Identify which cell holds the provided text, then report its [x, y] central coordinate. 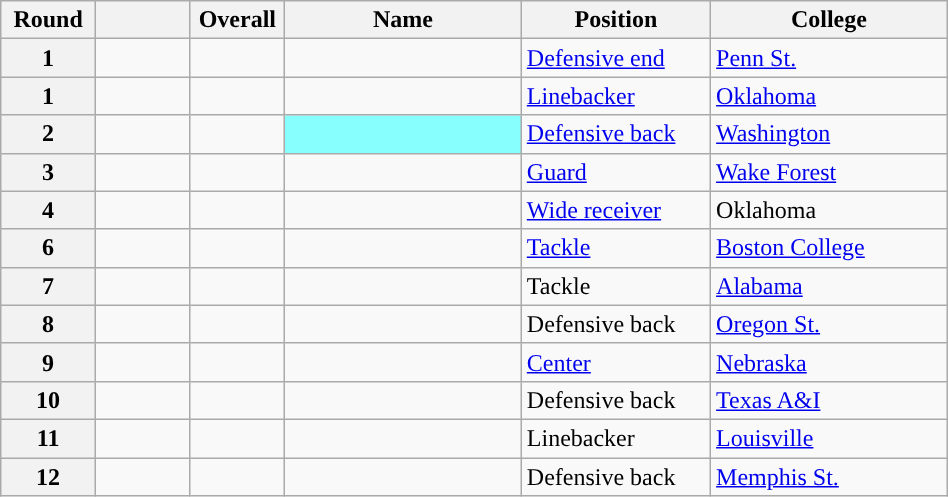
Guard [616, 172]
8 [48, 324]
6 [48, 248]
Louisville [830, 438]
2 [48, 134]
Center [616, 362]
11 [48, 438]
10 [48, 400]
9 [48, 362]
3 [48, 172]
Wide receiver [616, 210]
College [830, 20]
Overall [238, 20]
Alabama [830, 286]
Boston College [830, 248]
Penn St. [830, 58]
Name [404, 20]
Texas A&I [830, 400]
Round [48, 20]
Nebraska [830, 362]
Defensive end [616, 58]
12 [48, 477]
Wake Forest [830, 172]
Oregon St. [830, 324]
7 [48, 286]
Washington [830, 134]
Position [616, 20]
Memphis St. [830, 477]
4 [48, 210]
